Determine the (X, Y) coordinate at the center of the cell enclosing the given text.  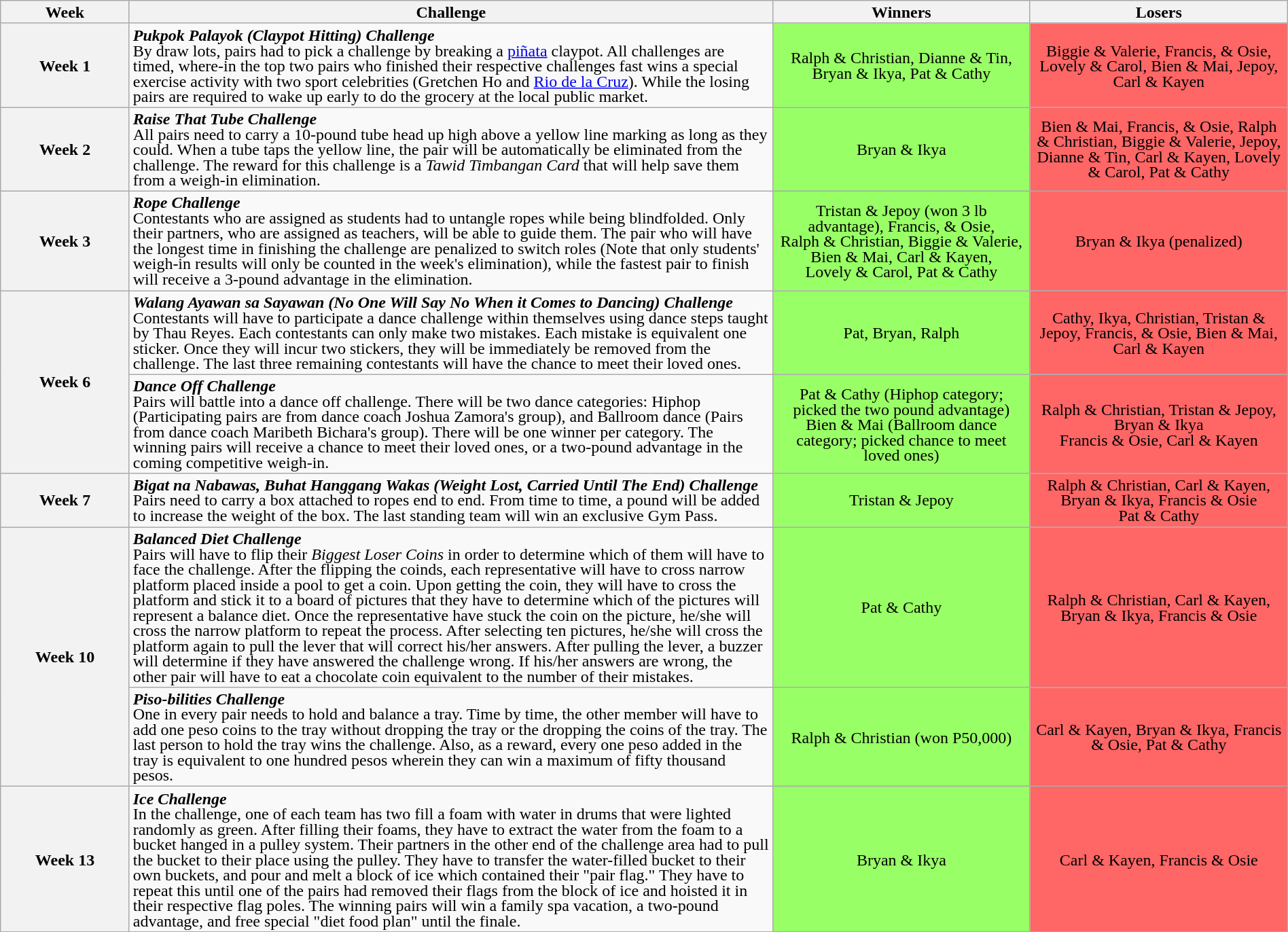
Week (65, 12)
Week 3 (65, 240)
Pat, Bryan, Ralph (901, 333)
Biggie & Valerie, Francis, & Osie, Lovely & Carol, Bien & Mai, Jepoy, Carl & Kayen (1159, 65)
Carl & Kayen, Bryan & Ikya, Francis & Osie, Pat & Cathy (1159, 737)
Week 10 (65, 657)
Carl & Kayen, Francis & Osie (1159, 859)
Ralph & Christian, Dianne & Tin, Bryan & Ikya, Pat & Cathy (901, 65)
Week 2 (65, 149)
Winners (901, 12)
Ralph & Christian (won P50,000) (901, 737)
Week 1 (65, 65)
Tristan & Jepoy (901, 500)
Week 7 (65, 500)
Bien & Mai, Francis, & Osie, Ralph & Christian, Biggie & Valerie, Jepoy, Dianne & Tin, Carl & Kayen, Lovely & Carol, Pat & Cathy (1159, 149)
Cathy, Ikya, Christian, Tristan & Jepoy, Francis, & Osie, Bien & Mai, Carl & Kayen (1159, 333)
Pat & Cathy (Hiphop category; picked the two pound advantage)Bien & Mai (Ballroom dance category; picked chance to meet loved ones) (901, 424)
Ralph & Christian, Carl & Kayen, Bryan & Ikya, Francis & Osie (1159, 607)
Bryan & Ikya (penalized) (1159, 240)
Week 6 (65, 382)
Week 13 (65, 859)
Losers (1159, 12)
Tristan & Jepoy (won 3 lb advantage), Francis, & Osie,Ralph & Christian, Biggie & Valerie,Bien & Mai, Carl & Kayen, Lovely & Carol, Pat & Cathy (901, 240)
Pat & Cathy (901, 607)
Challenge (451, 12)
Ralph & Christian, Tristan & Jepoy, Bryan & IkyaFrancis & Osie, Carl & Kayen (1159, 424)
Ralph & Christian, Carl & Kayen, Bryan & Ikya, Francis & OsiePat & Cathy (1159, 500)
